Output the [X, Y] coordinate of the center of the cell containing the given text.  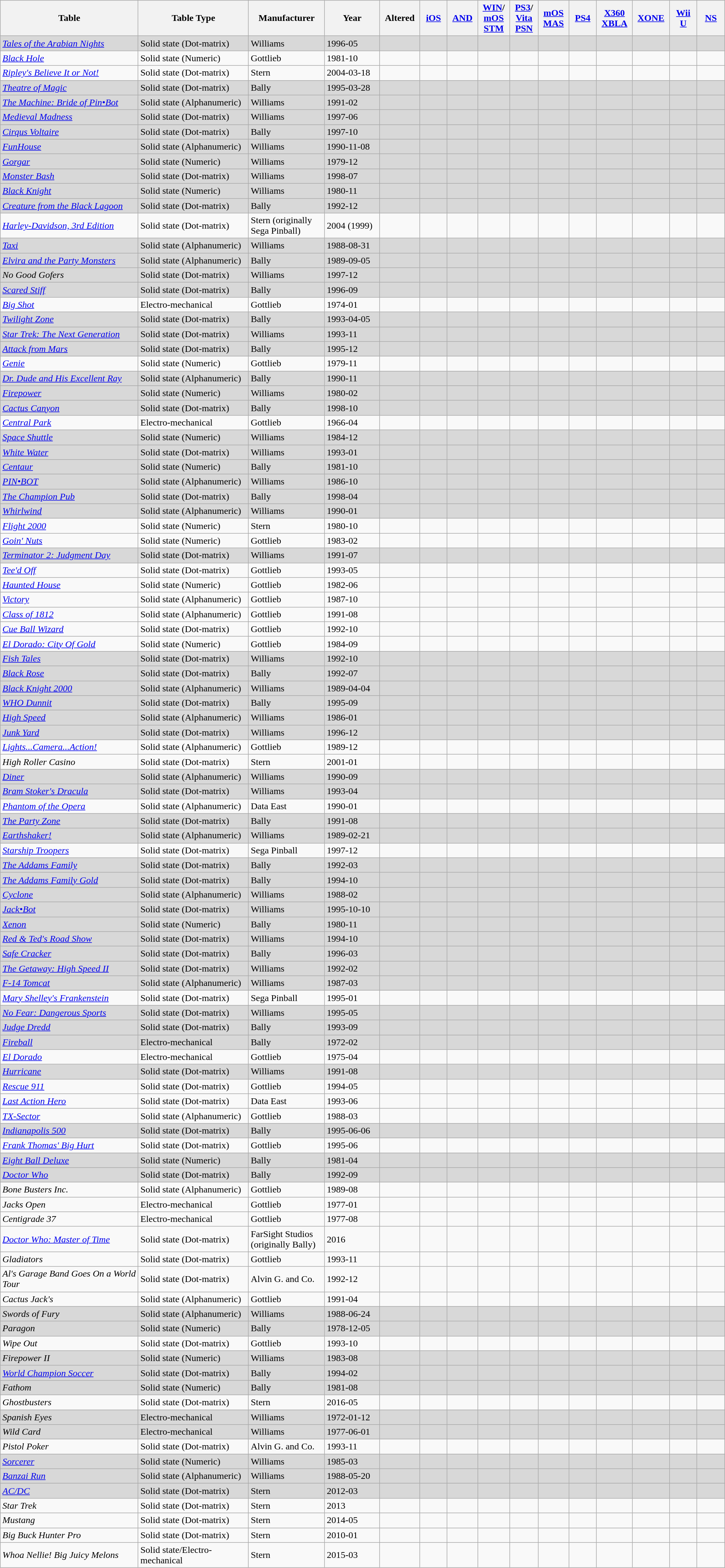
Pistol Poker [69, 1447]
Mary Shelley's Frankenstein [69, 998]
Wild Card [69, 1432]
Fireball [69, 1042]
Bram Stoker's Dracula [69, 791]
Hurricane [69, 1072]
Wipe Out [69, 1343]
1979-11 [352, 364]
Solid state/Electro-mechanical [194, 1555]
1977-08 [352, 1219]
2001-01 [352, 762]
Flight 2000 [69, 526]
Star Trek [69, 1506]
Eight Ball Deluxe [69, 1160]
1978-12-05 [352, 1328]
1992-07 [352, 673]
1993-04-05 [352, 319]
1995-03-28 [352, 88]
Black Rose [69, 673]
Whirlwind [69, 511]
Banzai Run [69, 1476]
Spanish Eyes [69, 1417]
Safe Cracker [69, 954]
1991-04 [352, 1299]
The Addams Family [69, 865]
Space Shuttle [69, 437]
Creature from the Black Lagoon [69, 206]
1988-03 [352, 1116]
Ghostbusters [69, 1402]
1972-01-12 [352, 1417]
1998-04 [352, 496]
High Roller Casino [69, 762]
1988-05-20 [352, 1476]
Goin' Nuts [69, 541]
NS [711, 18]
2010-01 [352, 1535]
Doctor Who: Master of Time [69, 1239]
Mustang [69, 1520]
Star Trek: The Next Generation [69, 334]
1989-09-05 [352, 260]
The Addams Family Gold [69, 880]
1996-12 [352, 732]
FarSight Studios (originally Bally) [287, 1239]
Victory [69, 600]
Scared Stiff [69, 290]
1987-10 [352, 600]
1991-07 [352, 555]
1986-10 [352, 482]
Black Knight [69, 191]
AC/DC [69, 1491]
1982-06 [352, 585]
Frank Thomas' Big Hurt [69, 1145]
Manufacturer [287, 18]
Genie [69, 364]
PS4 [582, 18]
iOS [434, 18]
Judge Dredd [69, 1027]
Table Type [194, 18]
1994-02 [352, 1373]
1977-01 [352, 1204]
Cactus Canyon [69, 408]
1997-10 [352, 132]
Stern (originally Sega Pinball) [287, 226]
X360 XBLA [614, 18]
Cue Ball Wizard [69, 629]
1980-10 [352, 526]
Whoa Nellie! Big Juicy Melons [69, 1555]
Black Knight 2000 [69, 688]
1988-08-31 [352, 246]
Black Hole [69, 58]
No Good Gofers [69, 275]
1988-06-24 [352, 1314]
2004 (1999) [352, 226]
Cyclone [69, 894]
1979-12 [352, 161]
1985-03 [352, 1461]
Earthshaker! [69, 836]
White Water [69, 452]
Harley-Davidson, 3rd Edition [69, 226]
PS3/ Vita PSN [524, 18]
1995-09 [352, 703]
Bone Busters Inc. [69, 1190]
Dr. Dude and His Excellent Ray [69, 378]
Jack•Bot [69, 909]
High Speed [69, 718]
1993-06 [352, 1101]
1992-03 [352, 865]
1974-01 [352, 305]
1989-08 [352, 1190]
1983-08 [352, 1358]
Swords of Fury [69, 1314]
1992-09 [352, 1175]
1989-02-21 [352, 836]
1995-01 [352, 998]
WHO Dunnit [69, 703]
AND [462, 18]
Cactus Jack's [69, 1299]
1990-09 [352, 777]
Medieval Madness [69, 117]
Year [352, 18]
Lights...Camera...Action! [69, 747]
1995-10-10 [352, 909]
1981-04 [352, 1160]
1975-04 [352, 1057]
1986-01 [352, 718]
Terminator 2: Judgment Day [69, 555]
1991-02 [352, 102]
El Dorado: City Of Gold [69, 644]
1993-01 [352, 452]
Elvira and the Party Monsters [69, 260]
1984-12 [352, 437]
1966-04 [352, 422]
Gladiators [69, 1259]
Al's Garage Band Goes On a World Tour [69, 1279]
FunHouse [69, 146]
1987-03 [352, 983]
mOS MAS [553, 18]
Tee'd Off [69, 570]
Gorgar [69, 161]
Big Buck Hunter Pro [69, 1535]
1990-11-08 [352, 146]
Junk Yard [69, 732]
Jacks Open [69, 1204]
2013 [352, 1506]
Haunted House [69, 585]
1998-10 [352, 408]
Doctor Who [69, 1175]
1995-12 [352, 349]
2012-03 [352, 1491]
1998-07 [352, 176]
1989-12 [352, 747]
Sorcerer [69, 1461]
1989-04-04 [352, 688]
Red & Ted's Road Show [69, 939]
1994-05 [352, 1086]
1993-04 [352, 791]
Paragon [69, 1328]
Altered [400, 18]
1995-06-06 [352, 1130]
XONE [651, 18]
1984-09 [352, 644]
Starship Troopers [69, 850]
World Champion Soccer [69, 1373]
1995-05 [352, 1013]
The Machine: Bride of Pin•Bot [69, 102]
No Fear: Dangerous Sports [69, 1013]
1996-09 [352, 290]
1977-06-01 [352, 1432]
Wii U [683, 18]
Rescue 911 [69, 1086]
1992-02 [352, 968]
WIN/ mOS STM [494, 18]
1995-06 [352, 1145]
Big Shot [69, 305]
Cirqus Voltaire [69, 132]
2016 [352, 1239]
1983-02 [352, 541]
1972-02 [352, 1042]
Monster Bash [69, 176]
2004-03-18 [352, 73]
El Dorado [69, 1057]
Tales of the Arabian Nights [69, 43]
Indianapolis 500 [69, 1130]
Fish Tales [69, 658]
Theatre of Magic [69, 88]
1988-02 [352, 894]
Ripley's Believe It or Not! [69, 73]
Centaur [69, 467]
Taxi [69, 246]
Table [69, 18]
Centigrade 37 [69, 1219]
1997-06 [352, 117]
1993-10 [352, 1343]
1993-09 [352, 1027]
Central Park [69, 422]
F-14 Tomcat [69, 983]
Firepower II [69, 1358]
Attack from Mars [69, 349]
1996-03 [352, 954]
2016-05 [352, 1402]
TX-Sector [69, 1116]
Class of 1812 [69, 614]
Phantom of the Opera [69, 806]
Xenon [69, 924]
1990-11 [352, 378]
2014-05 [352, 1520]
PIN•BOT [69, 482]
The Getaway: High Speed II [69, 968]
Firepower [69, 393]
The Champion Pub [69, 496]
2015-03 [352, 1555]
Fathom [69, 1387]
1980-02 [352, 393]
Twilight Zone [69, 319]
Last Action Hero [69, 1101]
1996-05 [352, 43]
1993-05 [352, 570]
Diner [69, 777]
The Party Zone [69, 821]
1981-08 [352, 1387]
